Scan for the cell matching the given text and deliver its (X, Y) coordinate at center. 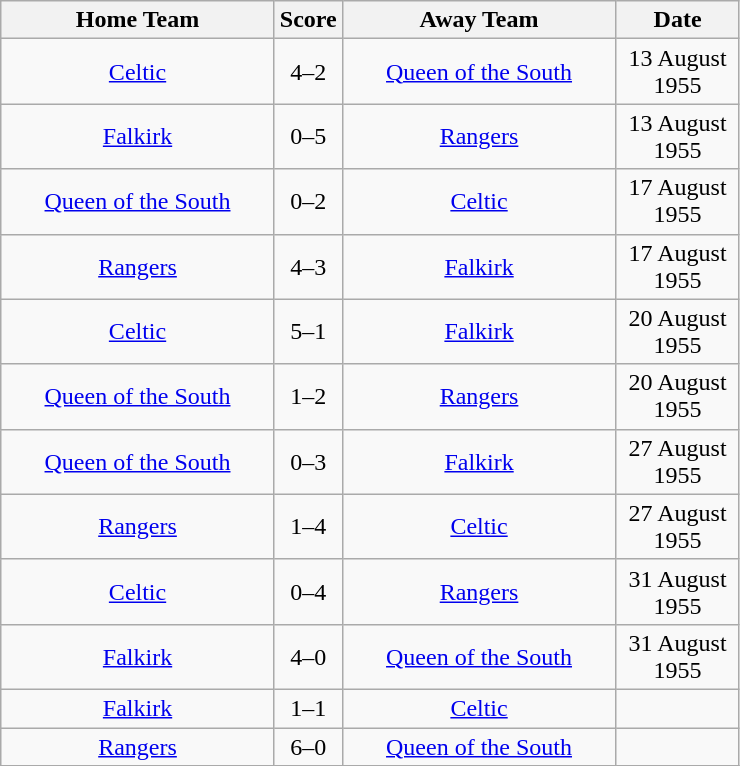
Home Team (138, 20)
1–4 (308, 526)
0–5 (308, 136)
1–1 (308, 708)
1–2 (308, 396)
6–0 (308, 747)
0–2 (308, 202)
5–1 (308, 332)
4–3 (308, 266)
Date (678, 20)
Away Team (479, 20)
0–4 (308, 592)
0–3 (308, 462)
4–2 (308, 72)
Score (308, 20)
4–0 (308, 656)
